Pinpoint the cell where the given text exists, returning its (x, y) midpoint coordinate. 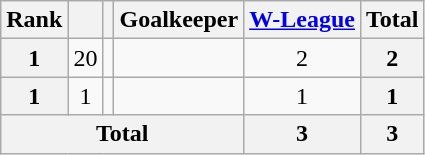
Goalkeeper (179, 20)
20 (86, 58)
W-League (302, 20)
Rank (34, 20)
